Output the (x, y) coordinate of the center of the cell containing the given text.  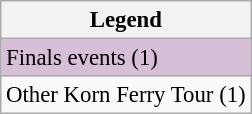
Legend (126, 20)
Other Korn Ferry Tour (1) (126, 95)
Finals events (1) (126, 58)
